Scan for the cell matching the given text and deliver its [x, y] coordinate at center. 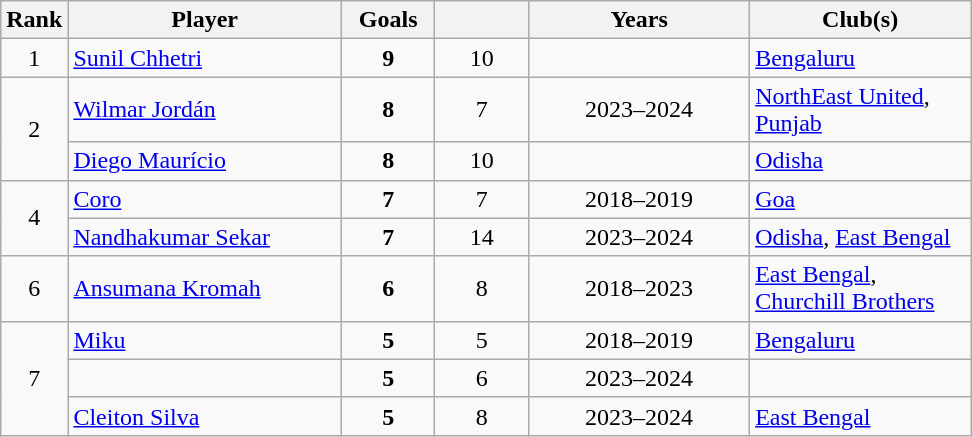
Wilmar Jordán [205, 110]
NorthEast United, Punjab [860, 110]
Odisha [860, 161]
Odisha, East Bengal [860, 237]
Sunil Chhetri [205, 58]
Goals [388, 20]
Player [205, 20]
Ansumana Kromah [205, 288]
1 [34, 58]
Rank [34, 20]
Years [640, 20]
Nandhakumar Sekar [205, 237]
Miku [205, 340]
Cleiton Silva [205, 416]
East Bengal, Churchill Brothers [860, 288]
9 [388, 58]
2018–2023 [640, 288]
Diego Maurício [205, 161]
Coro [205, 199]
Club(s) [860, 20]
East Bengal [860, 416]
2 [34, 128]
Goa [860, 199]
14 [482, 237]
4 [34, 218]
